Output the (X, Y) coordinate of the center of the cell containing the given text.  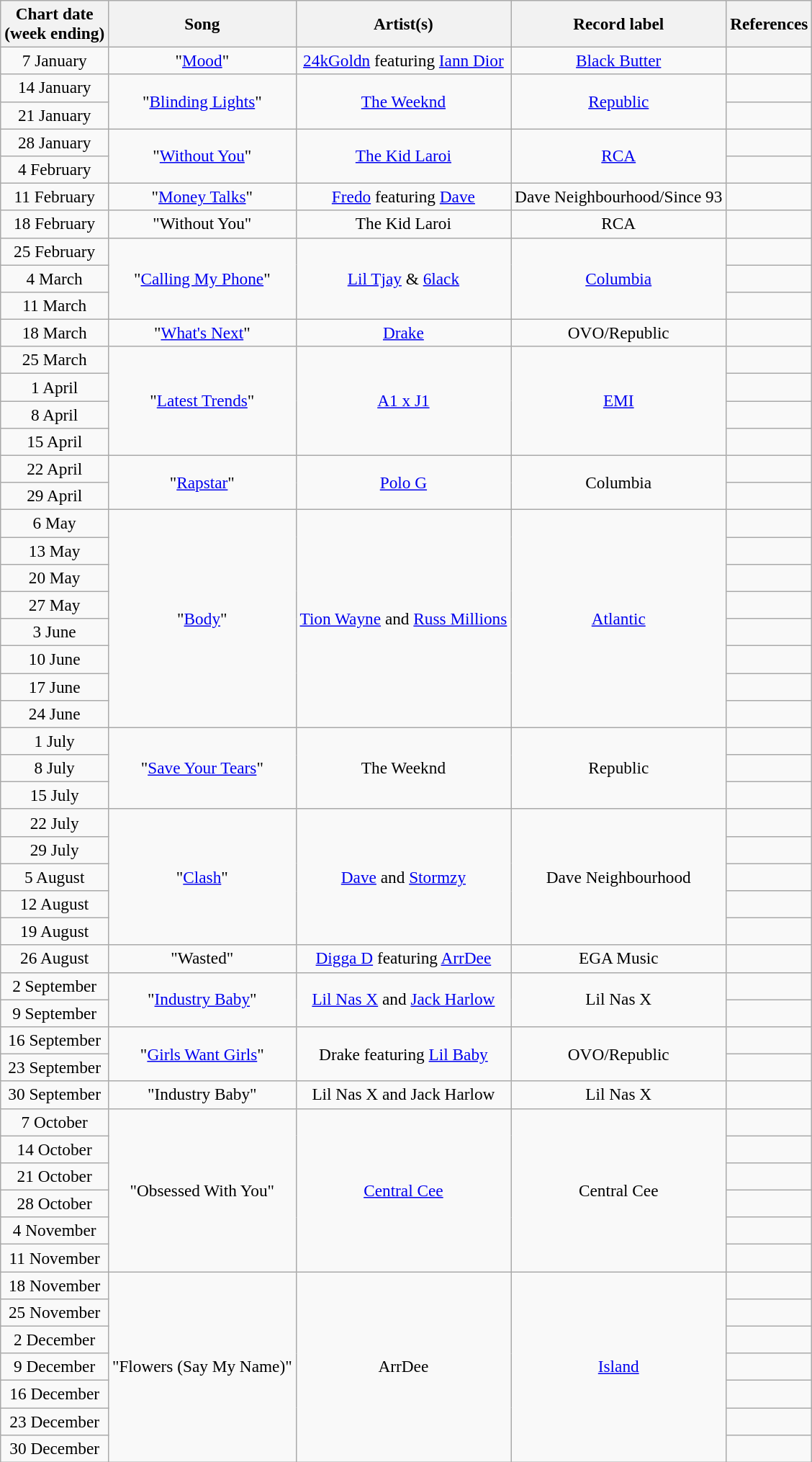
Digga D featuring ArrDee (403, 959)
24kGoldn featuring Iann Dior (403, 60)
11 November (55, 1257)
Dave and Stormzy (403, 877)
EGA Music (619, 959)
Chart date(week ending) (55, 23)
10 June (55, 659)
"Blinding Lights" (203, 102)
25 February (55, 251)
18 November (55, 1285)
8 April (55, 414)
30 December (55, 1448)
"Body" (203, 618)
5 August (55, 876)
7 October (55, 1122)
Dave Neighbourhood/Since 93 (619, 197)
"Mood" (203, 60)
29 July (55, 850)
ArrDee (403, 1366)
11 February (55, 197)
28 October (55, 1203)
References (769, 23)
4 March (55, 278)
14 October (55, 1149)
23 December (55, 1421)
11 March (55, 305)
2 September (55, 986)
Fredo featuring Dave (403, 197)
4 November (55, 1231)
"Obsessed With You" (203, 1190)
25 March (55, 360)
24 June (55, 714)
Lil Tjay & 6lack (403, 278)
21 October (55, 1176)
"Wasted" (203, 959)
27 May (55, 605)
"Rapstar" (203, 483)
2 December (55, 1340)
"Money Talks" (203, 197)
16 September (55, 1040)
28 January (55, 142)
25 November (55, 1312)
14 January (55, 88)
EMI (619, 400)
21 January (55, 115)
"Calling My Phone" (203, 278)
19 August (55, 931)
Black Butter (619, 60)
1 July (55, 741)
"Flowers (Say My Name)" (203, 1366)
Atlantic (619, 618)
20 May (55, 578)
"What's Next" (203, 333)
23 September (55, 1067)
17 June (55, 686)
Drake featuring Lil Baby (403, 1054)
1 April (55, 387)
15 April (55, 441)
16 December (55, 1394)
"Clash" (203, 877)
8 July (55, 768)
Dave Neighbourhood (619, 877)
12 August (55, 904)
26 August (55, 959)
Polo G (403, 483)
7 January (55, 60)
4 February (55, 169)
22 July (55, 822)
Tion Wayne and Russ Millions (403, 618)
13 May (55, 550)
15 July (55, 795)
3 June (55, 632)
"Latest Trends" (203, 400)
29 April (55, 496)
Record label (619, 23)
Island (619, 1366)
Drake (403, 333)
22 April (55, 469)
Artist(s) (403, 23)
"Girls Want Girls" (203, 1054)
"Save Your Tears" (203, 768)
Song (203, 23)
18 March (55, 333)
6 May (55, 523)
9 September (55, 1013)
30 September (55, 1095)
9 December (55, 1367)
A1 x J1 (403, 400)
18 February (55, 224)
